Capture the cell that displays the provided text and extract its (X, Y) central coordinate. 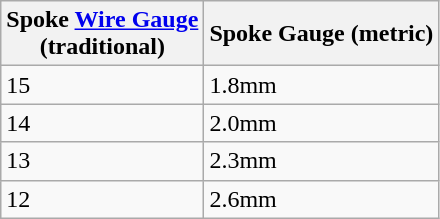
13 (102, 161)
15 (102, 85)
Spoke Gauge (metric) (322, 34)
14 (102, 123)
Spoke Wire Gauge(traditional) (102, 34)
1.8mm (322, 85)
2.6mm (322, 199)
12 (102, 199)
2.0mm (322, 123)
2.3mm (322, 161)
